Return the (X, Y) coordinate for the center point of the cell that contains the specified text.  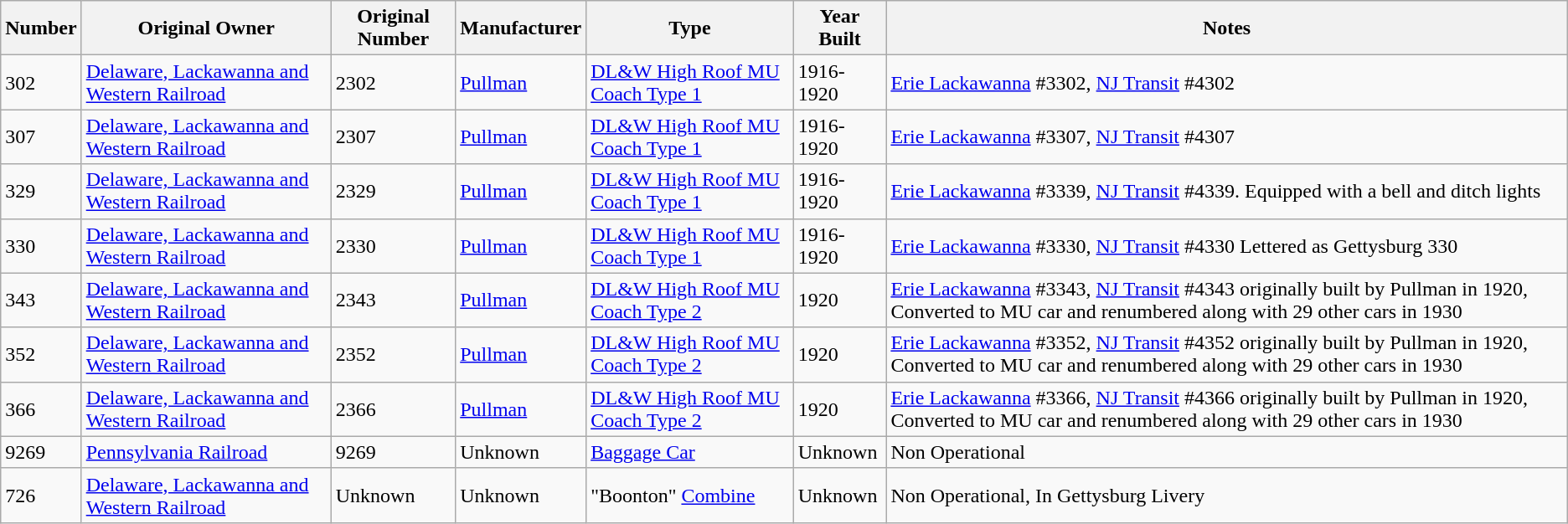
302 (41, 82)
2343 (393, 300)
Year Built (839, 28)
343 (41, 300)
2330 (393, 246)
366 (41, 408)
Number (41, 28)
307 (41, 137)
330 (41, 246)
Erie Lackawanna #3302, NJ Transit #4302 (1226, 82)
2302 (393, 82)
2366 (393, 408)
Erie Lackawanna #3352, NJ Transit #4352 originally built by Pullman in 1920, Converted to MU car and renumbered along with 29 other cars in 1930 (1226, 355)
Non Operational (1226, 452)
Manufacturer (521, 28)
2329 (393, 191)
Erie Lackawanna #3343, NJ Transit #4343 originally built by Pullman in 1920, Converted to MU car and renumbered along with 29 other cars in 1930 (1226, 300)
Erie Lackawanna #3307, NJ Transit #4307 (1226, 137)
Erie Lackawanna #3330, NJ Transit #4330 Lettered as Gettysburg 330 (1226, 246)
"Boonton" Combine (690, 496)
Type (690, 28)
Baggage Car (690, 452)
Pennsylvania Railroad (206, 452)
Erie Lackawanna #3339, NJ Transit #4339. Equipped with a bell and ditch lights (1226, 191)
726 (41, 496)
Erie Lackawanna #3366, NJ Transit #4366 originally built by Pullman in 1920, Converted to MU car and renumbered along with 29 other cars in 1930 (1226, 408)
Non Operational, In Gettysburg Livery (1226, 496)
352 (41, 355)
2307 (393, 137)
Notes (1226, 28)
2352 (393, 355)
Original Owner (206, 28)
329 (41, 191)
Original Number (393, 28)
